Provide the (X, Y) coordinate of the cell's center where the given text is located.  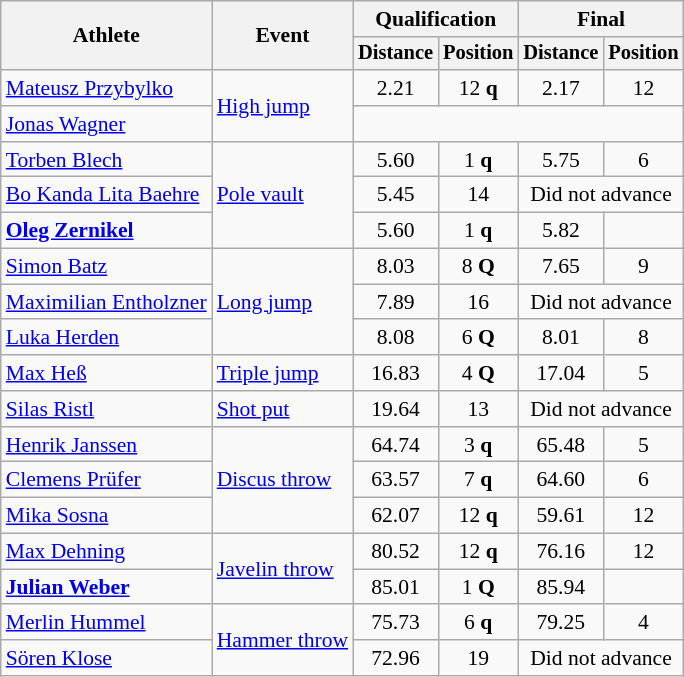
Torben Blech (106, 160)
Pole vault (282, 196)
Hammer throw (282, 640)
2.17 (560, 88)
8.01 (560, 338)
Max Heß (106, 373)
8 Q (478, 267)
72.96 (396, 658)
Henrik Janssen (106, 445)
19 (478, 658)
16 (478, 302)
65.48 (560, 445)
76.16 (560, 552)
5.45 (396, 195)
6 Q (478, 338)
5.82 (560, 231)
Sören Klose (106, 658)
85.94 (560, 587)
17.04 (560, 373)
Luka Herden (106, 338)
Maximilian Entholzner (106, 302)
Long jump (282, 302)
Mika Sosna (106, 516)
Discus throw (282, 480)
62.07 (396, 516)
Julian Weber (106, 587)
85.01 (396, 587)
Final (600, 19)
7.65 (560, 267)
8.03 (396, 267)
7.89 (396, 302)
80.52 (396, 552)
Oleg Zernikel (106, 231)
7 q (478, 480)
Jonas Wagner (106, 124)
Mateusz Przybylko (106, 88)
3 q (478, 445)
79.25 (560, 623)
4 (643, 623)
16.83 (396, 373)
Qualification (436, 19)
64.60 (560, 480)
8.08 (396, 338)
Clemens Prüfer (106, 480)
Simon Batz (106, 267)
75.73 (396, 623)
Shot put (282, 409)
9 (643, 267)
Triple jump (282, 373)
Bo Kanda Lita Baehre (106, 195)
Max Dehning (106, 552)
High jump (282, 106)
64.74 (396, 445)
2.21 (396, 88)
63.57 (396, 480)
5.75 (560, 160)
8 (643, 338)
Event (282, 36)
59.61 (560, 516)
1 Q (478, 587)
Athlete (106, 36)
Silas Ristl (106, 409)
6 q (478, 623)
Merlin Hummel (106, 623)
13 (478, 409)
19.64 (396, 409)
14 (478, 195)
4 Q (478, 373)
Javelin throw (282, 570)
